Search for the cell housing the specified text and yield its [x, y] center coordinate. 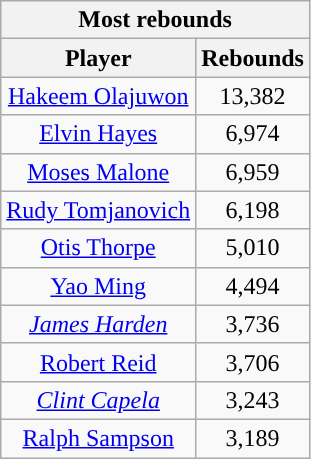
5,010 [253, 248]
Otis Thorpe [98, 248]
Moses Malone [98, 172]
Clint Capela [98, 400]
3,736 [253, 324]
3,706 [253, 362]
Player [98, 58]
Elvin Hayes [98, 134]
James Harden [98, 324]
Hakeem Olajuwon [98, 96]
Ralph Sampson [98, 438]
Rebounds [253, 58]
Rudy Tomjanovich [98, 210]
6,959 [253, 172]
4,494 [253, 286]
Most rebounds [156, 20]
6,974 [253, 134]
3,189 [253, 438]
3,243 [253, 400]
13,382 [253, 96]
Yao Ming [98, 286]
6,198 [253, 210]
Robert Reid [98, 362]
